Identify which cell holds the provided text, then report its (x, y) central coordinate. 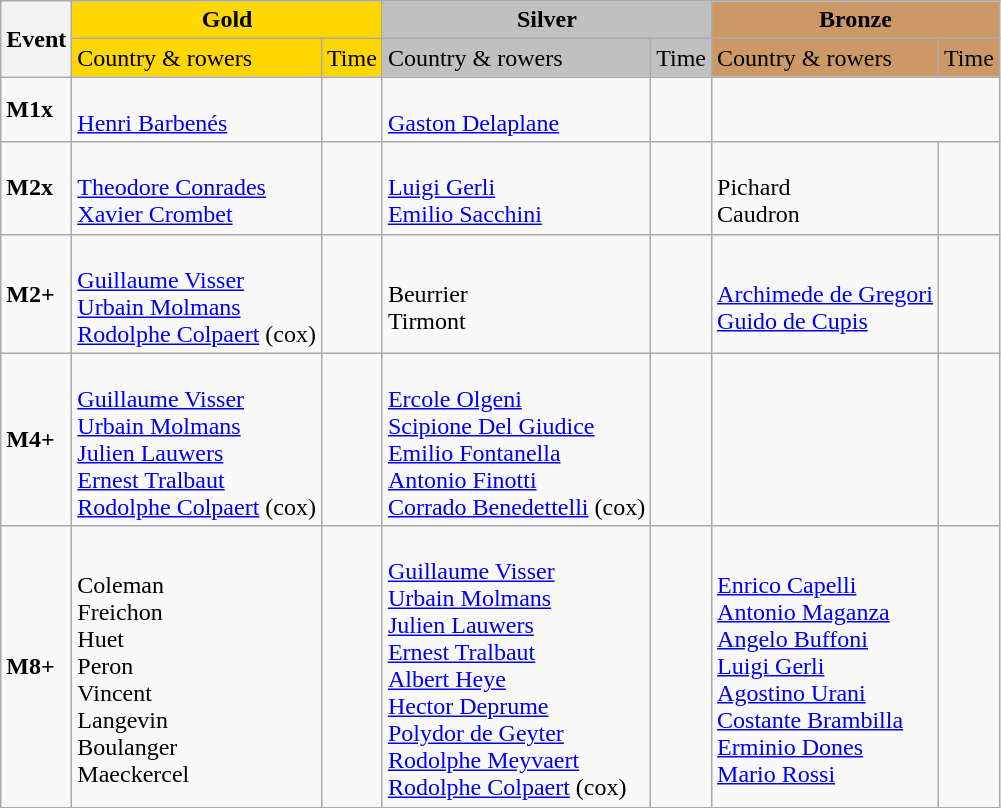
M2+ (36, 294)
Bronze (856, 20)
Ercole Olgeni Scipione Del Giudice Emilio Fontanella Antonio Finotti Corrado Benedettelli (cox) (516, 440)
Enrico Capelli Antonio Maganza Angelo Buffoni Luigi Gerli Agostino Urani Costante Brambilla Erminio Dones Mario Rossi (826, 666)
Gold (228, 20)
Henri Barbenés (197, 110)
Silver (546, 20)
M8+ (36, 666)
Guillaume Visser Urbain Molmans Julien Lauwers Ernest Tralbaut Rodolphe Colpaert (cox) (197, 440)
Gaston Delaplane (516, 110)
Event (36, 39)
Theodore Conrades Xavier Crombet (197, 188)
M1x (36, 110)
Pichard Caudron (826, 188)
M2x (36, 188)
Luigi Gerli Emilio Sacchini (516, 188)
Beurrier Tirmont (516, 294)
Guillaume Visser Urbain Molmans Julien Lauwers Ernest Tralbaut Albert Heye Hector Deprume Polydor de Geyter Rodolphe Meyvaert Rodolphe Colpaert (cox) (516, 666)
Coleman Freichon Huet Peron Vincent Langevin Boulanger Maeckercel (197, 666)
Guillaume Visser Urbain Molmans Rodolphe Colpaert (cox) (197, 294)
M4+ (36, 440)
Archimede de Gregori Guido de Cupis (826, 294)
